Extract the (x, y) coordinate from the center of the cell holding the provided text.  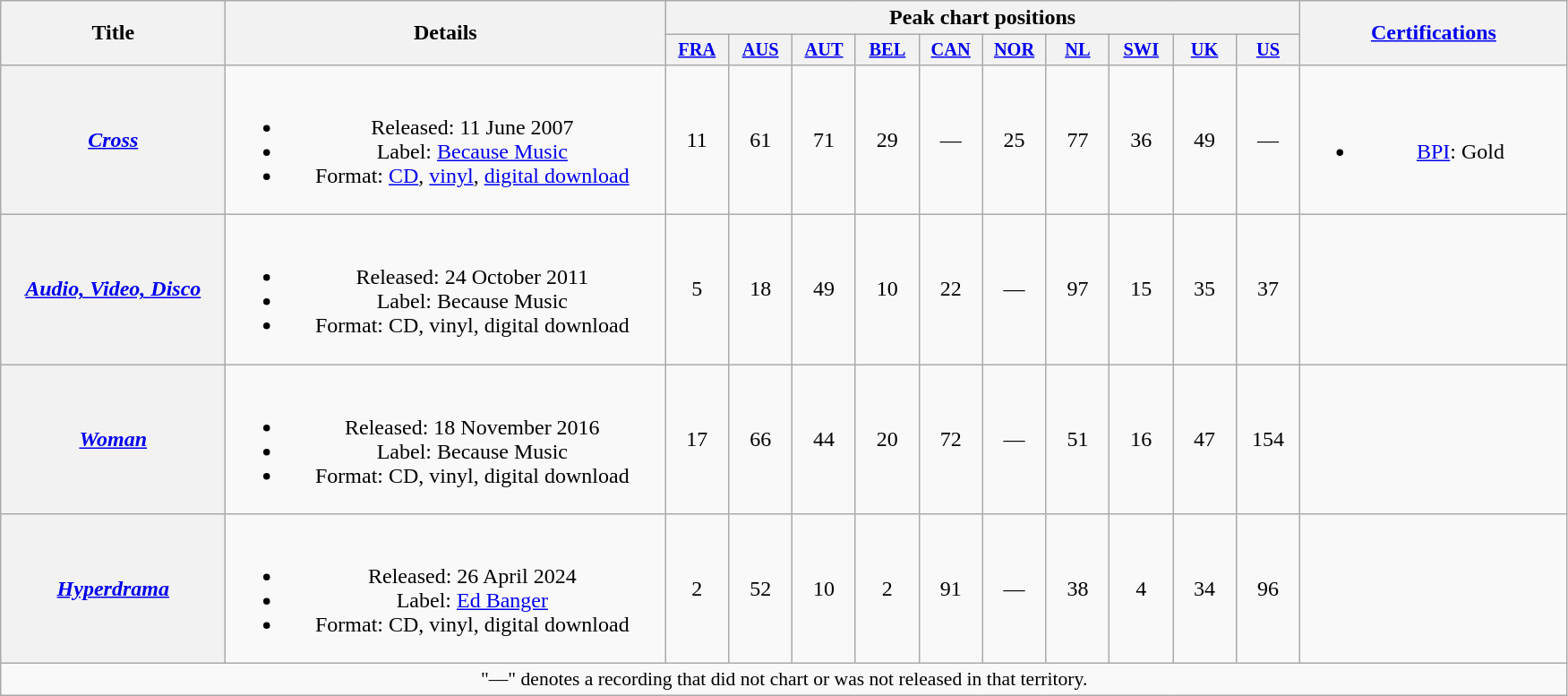
Title (113, 33)
Audio, Video, Disco (113, 290)
UK (1205, 50)
FRA (697, 50)
97 (1078, 290)
15 (1141, 290)
17 (697, 439)
Peak chart positions (983, 18)
Released: 18 November 2016Label: Because MusicFormat: CD, vinyl, digital download (446, 439)
Woman (113, 439)
29 (887, 140)
NL (1078, 50)
25 (1014, 140)
18 (761, 290)
35 (1205, 290)
Details (446, 33)
NOR (1014, 50)
Released: 24 October 2011Label: Because MusicFormat: CD, vinyl, digital download (446, 290)
22 (951, 290)
34 (1205, 589)
154 (1268, 439)
AUT (824, 50)
71 (824, 140)
Released: 26 April 2024Label: Ed BangerFormat: CD, vinyl, digital download (446, 589)
36 (1141, 140)
SWI (1141, 50)
44 (824, 439)
CAN (951, 50)
5 (697, 290)
77 (1078, 140)
AUS (761, 50)
61 (761, 140)
52 (761, 589)
51 (1078, 439)
66 (761, 439)
96 (1268, 589)
37 (1268, 290)
"—" denotes a recording that did not chart or was not released in that territory. (784, 680)
US (1268, 50)
38 (1078, 589)
Cross (113, 140)
72 (951, 439)
Hyperdrama (113, 589)
Certifications (1433, 33)
20 (887, 439)
Released: 11 June 2007Label: Because MusicFormat: CD, vinyl, digital download (446, 140)
BEL (887, 50)
BPI: Gold (1433, 140)
47 (1205, 439)
4 (1141, 589)
91 (951, 589)
16 (1141, 439)
11 (697, 140)
